Extract the (x, y) coordinate from the center of the cell holding the provided text.  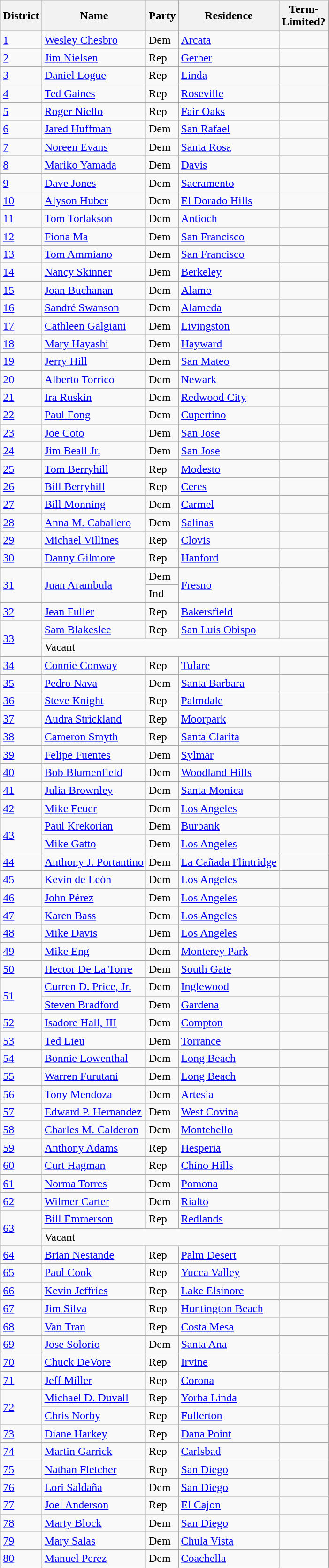
Bonnie Lowenthal (94, 1058)
Paul Krekorian (94, 826)
13 (21, 254)
Diane Harkey (94, 1434)
Chino Hills (229, 1166)
Alyson Huber (94, 200)
Noreen Evans (94, 147)
Tom Torlakson (94, 218)
55 (21, 1076)
Tony Mendoza (94, 1094)
Felipe Fuentes (94, 754)
El Dorado Hills (229, 200)
Michael Villines (94, 540)
59 (21, 1148)
Alamo (229, 290)
Danny Gilmore (94, 558)
60 (21, 1166)
Corona (229, 1380)
Compton (229, 1022)
Bakersfield (229, 612)
35 (21, 683)
44 (21, 862)
Isadore Hall, III (94, 1022)
Gardena (229, 1005)
John Pérez (94, 898)
Ceres (229, 486)
61 (21, 1184)
Santa Ana (229, 1344)
22 (21, 415)
77 (21, 1505)
Charles M. Calderon (94, 1130)
42 (21, 808)
Nancy Skinner (94, 272)
Kevin Jeffries (94, 1291)
38 (21, 737)
Pomona (229, 1184)
26 (21, 486)
Tulare (229, 665)
Gerber (229, 58)
Hayward (229, 344)
Michael D. Duvall (94, 1398)
Santa Clarita (229, 737)
Edward P. Hernandez (94, 1112)
8 (21, 165)
Anthony J. Portantino (94, 862)
Dave Jones (94, 183)
40 (21, 772)
Huntington Beach (229, 1308)
Connie Conway (94, 665)
54 (21, 1058)
Hector De La Torre (94, 969)
Fair Oaks (229, 111)
Sam Blakeslee (94, 630)
Curt Hagman (94, 1166)
Mary Hayashi (94, 344)
Nathan Fletcher (94, 1469)
Marty Block (94, 1523)
39 (21, 754)
36 (21, 701)
63 (21, 1228)
Chula Vista (229, 1541)
49 (21, 951)
28 (21, 523)
14 (21, 272)
71 (21, 1380)
Yorba Linda (229, 1398)
Jim Beall Jr. (94, 451)
24 (21, 451)
67 (21, 1308)
76 (21, 1487)
20 (21, 379)
Berkeley (229, 272)
La Cañada Flintridge (229, 862)
Lake Elsinore (229, 1291)
Residence (229, 16)
Ted Lieu (94, 1040)
Irvine (229, 1362)
Livingston (229, 326)
12 (21, 236)
41 (21, 790)
Alameda (229, 308)
46 (21, 898)
Mariko Yamada (94, 165)
30 (21, 558)
Clovis (229, 540)
5 (21, 111)
Wesley Chesbro (94, 40)
Moorpark (229, 719)
Arcata (229, 40)
79 (21, 1541)
Curren D. Price, Jr. (94, 987)
District (21, 16)
6 (21, 129)
Anthony Adams (94, 1148)
Roger Niello (94, 111)
Karen Bass (94, 915)
Cameron Smyth (94, 737)
80 (21, 1559)
4 (21, 93)
Palm Desert (229, 1255)
Mike Feuer (94, 808)
Hesperia (229, 1148)
37 (21, 719)
72 (21, 1407)
9 (21, 183)
Hanford (229, 558)
Salinas (229, 523)
Wilmer Carter (94, 1201)
Mike Eng (94, 951)
Cupertino (229, 415)
Tom Berryhill (94, 469)
Joe Coto (94, 433)
Modesto (229, 469)
1 (21, 40)
Kevin de León (94, 880)
Sylmar (229, 754)
Chris Norby (94, 1416)
64 (21, 1255)
Fullerton (229, 1416)
Redlands (229, 1219)
Cathleen Galgiani (94, 326)
South Gate (229, 969)
Santa Monica (229, 790)
32 (21, 612)
74 (21, 1452)
34 (21, 665)
Linda (229, 76)
Norma Torres (94, 1184)
West Covina (229, 1112)
Artesia (229, 1094)
Montebello (229, 1130)
58 (21, 1130)
31 (21, 585)
Joel Anderson (94, 1505)
57 (21, 1112)
Joan Buchanan (94, 290)
Roseville (229, 93)
Antioch (229, 218)
75 (21, 1469)
Steven Bradford (94, 1005)
Juan Arambula (94, 585)
Steve Knight (94, 701)
Anna M. Caballero (94, 523)
11 (21, 218)
Term-Limited? (304, 16)
Ind (162, 594)
Martin Garrick (94, 1452)
66 (21, 1291)
Bill Emmerson (94, 1219)
33 (21, 638)
Jeff Miller (94, 1380)
Tom Ammiano (94, 254)
Audra Strickland (94, 719)
Coachella (229, 1559)
21 (21, 397)
Mike Gatto (94, 844)
Carlsbad (229, 1452)
Alberto Torrico (94, 379)
Costa Mesa (229, 1326)
Torrance (229, 1040)
Dana Point (229, 1434)
Warren Furutani (94, 1076)
Santa Barbara (229, 683)
43 (21, 835)
3 (21, 76)
56 (21, 1094)
El Cajon (229, 1505)
San Mateo (229, 361)
18 (21, 344)
Mary Salas (94, 1541)
Sandré Swanson (94, 308)
27 (21, 504)
Palmdale (229, 701)
51 (21, 996)
Woodland Hills (229, 772)
Paul Cook (94, 1273)
Newark (229, 379)
48 (21, 933)
62 (21, 1201)
San Rafael (229, 129)
47 (21, 915)
Julia Brownley (94, 790)
Bill Berryhill (94, 486)
2 (21, 58)
25 (21, 469)
15 (21, 290)
Paul Fong (94, 415)
Lori Saldaña (94, 1487)
Mike Davis (94, 933)
Burbank (229, 826)
Brian Nestande (94, 1255)
53 (21, 1040)
Party (162, 16)
Monterey Park (229, 951)
19 (21, 361)
10 (21, 200)
Fiona Ma (94, 236)
45 (21, 880)
Jared Huffman (94, 129)
Santa Rosa (229, 147)
7 (21, 147)
Carmel (229, 504)
San Luis Obispo (229, 630)
68 (21, 1326)
Jean Fuller (94, 612)
Jerry Hill (94, 361)
Jim Silva (94, 1308)
Inglewood (229, 987)
78 (21, 1523)
70 (21, 1362)
Sacramento (229, 183)
16 (21, 308)
Ted Gaines (94, 93)
Redwood City (229, 397)
Jose Solorio (94, 1344)
17 (21, 326)
Fresno (229, 585)
Van Tran (94, 1326)
Pedro Nava (94, 683)
50 (21, 969)
69 (21, 1344)
Name (94, 16)
Davis (229, 165)
73 (21, 1434)
23 (21, 433)
52 (21, 1022)
Bob Blumenfield (94, 772)
Rialto (229, 1201)
Daniel Logue (94, 76)
Chuck DeVore (94, 1362)
29 (21, 540)
Yucca Valley (229, 1273)
Bill Monning (94, 504)
Jim Nielsen (94, 58)
Ira Ruskin (94, 397)
Manuel Perez (94, 1559)
65 (21, 1273)
